Identify which cell holds the provided text, then report its (x, y) central coordinate. 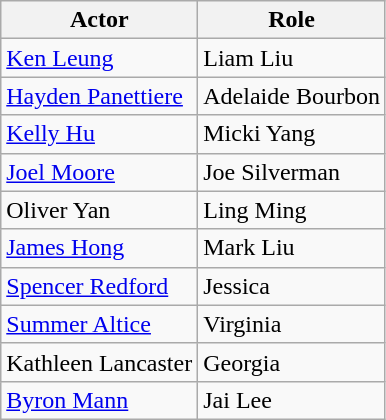
Actor (100, 20)
Jessica (292, 286)
Kathleen Lancaster (100, 362)
Adelaide Bourbon (292, 96)
Virginia (292, 324)
Kelly Hu (100, 134)
James Hong (100, 248)
Ling Ming (292, 210)
Mark Liu (292, 248)
Micki Yang (292, 134)
Hayden Panettiere (100, 96)
Georgia (292, 362)
Oliver Yan (100, 210)
Liam Liu (292, 58)
Byron Mann (100, 400)
Role (292, 20)
Summer Altice (100, 324)
Ken Leung (100, 58)
Jai Lee (292, 400)
Joe Silverman (292, 172)
Joel Moore (100, 172)
Spencer Redford (100, 286)
